Capture the cell that displays the provided text and extract its (x, y) central coordinate. 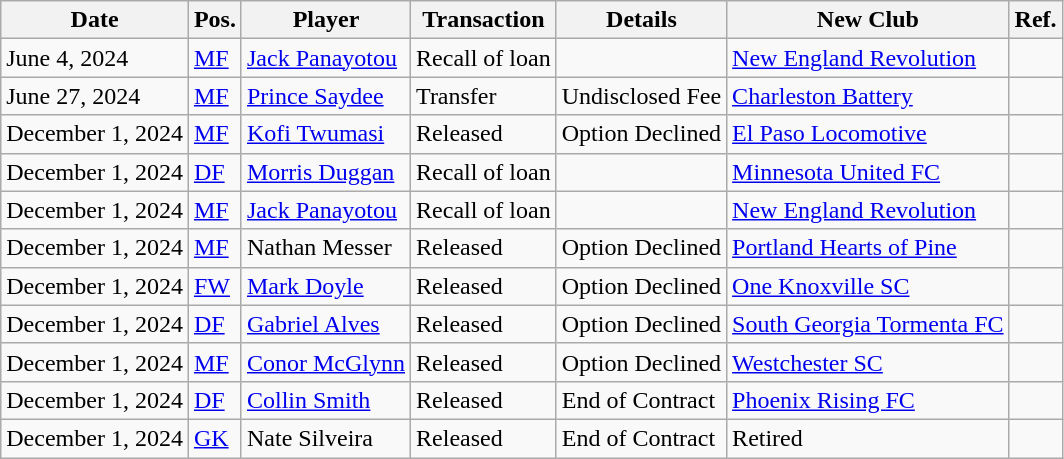
Ref. (1036, 20)
Details (641, 20)
Transfer (484, 96)
Charleston Battery (868, 96)
GK (214, 438)
Westchester SC (868, 362)
Minnesota United FC (868, 172)
Nate Silveira (326, 438)
South Georgia Tormenta FC (868, 324)
Mark Doyle (326, 286)
Date (95, 20)
Collin Smith (326, 400)
Prince Saydee (326, 96)
Retired (868, 438)
Nathan Messer (326, 248)
One Knoxville SC (868, 286)
Morris Duggan (326, 172)
El Paso Locomotive (868, 134)
Transaction (484, 20)
Undisclosed Fee (641, 96)
Player (326, 20)
New Club (868, 20)
Conor McGlynn (326, 362)
Portland Hearts of Pine (868, 248)
June 4, 2024 (95, 58)
June 27, 2024 (95, 96)
Gabriel Alves (326, 324)
FW (214, 286)
Kofi Twumasi (326, 134)
Pos. (214, 20)
Phoenix Rising FC (868, 400)
